Detect which cell encompasses the target text, then output its (X, Y) center coordinate. 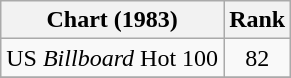
82 (258, 58)
US Billboard Hot 100 (112, 58)
Chart (1983) (112, 20)
Rank (258, 20)
